Identify which cell holds the provided text, then report its (x, y) central coordinate. 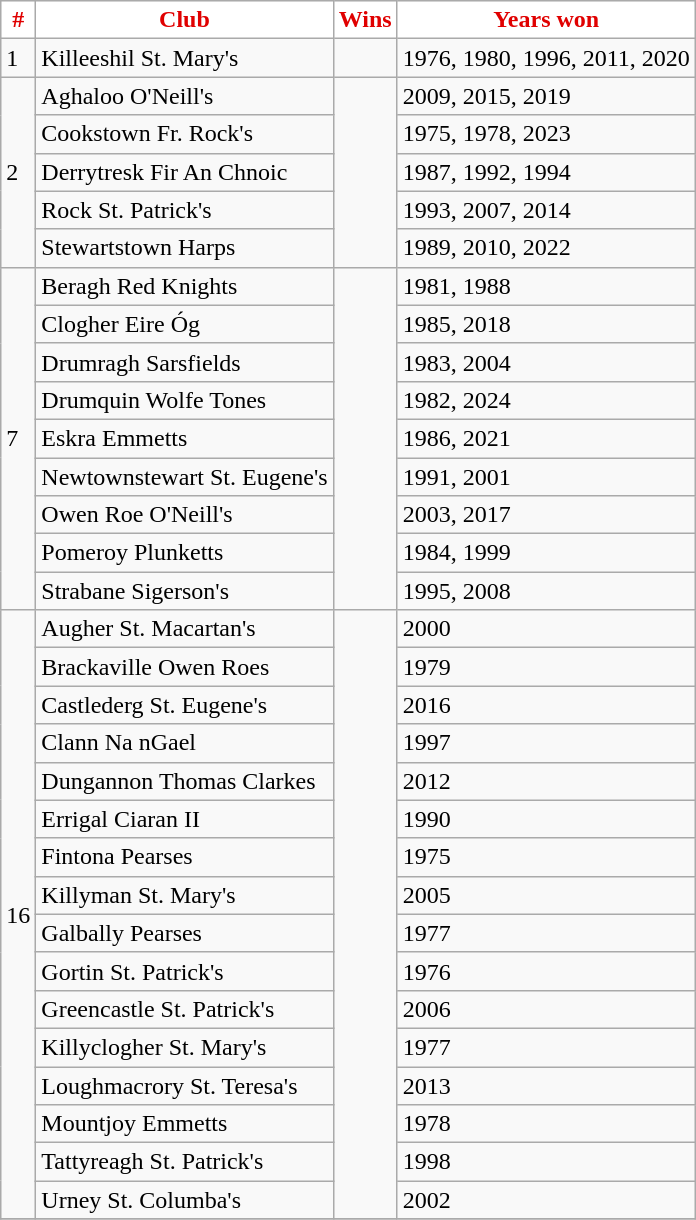
Years won (546, 20)
2003, 2017 (546, 515)
1975, 1978, 2023 (546, 134)
Loughmacrory St. Teresa's (184, 1085)
Galbally Pearses (184, 933)
Castlederg St. Eugene's (184, 705)
# (18, 20)
1981, 1988 (546, 286)
Gortin St. Patrick's (184, 971)
Stewartstown Harps (184, 248)
2013 (546, 1085)
Drumragh Sarsfields (184, 362)
1983, 2004 (546, 362)
1 (18, 58)
Errigal Ciaran II (184, 819)
Tattyreagh St. Patrick's (184, 1162)
1989, 2010, 2022 (546, 248)
2006 (546, 1009)
1982, 2024 (546, 400)
Mountjoy Emmetts (184, 1124)
Pomeroy Plunketts (184, 553)
2002 (546, 1200)
Rock St. Patrick's (184, 210)
1991, 2001 (546, 477)
2016 (546, 705)
1976 (546, 971)
Newtownstewart St. Eugene's (184, 477)
Augher St. Macartan's (184, 629)
1984, 1999 (546, 553)
2005 (546, 895)
Eskra Emmetts (184, 438)
1985, 2018 (546, 324)
1979 (546, 667)
1987, 1992, 1994 (546, 172)
Beragh Red Knights (184, 286)
1975 (546, 857)
16 (18, 914)
2012 (546, 781)
Wins (365, 20)
7 (18, 438)
1993, 2007, 2014 (546, 210)
Clann Na nGael (184, 743)
Urney St. Columba's (184, 1200)
2009, 2015, 2019 (546, 96)
Aghaloo O'Neill's (184, 96)
Drumquin Wolfe Tones (184, 400)
1997 (546, 743)
2 (18, 172)
Brackaville Owen Roes (184, 667)
1990 (546, 819)
Killeeshil St. Mary's (184, 58)
Owen Roe O'Neill's (184, 515)
Killyclogher St. Mary's (184, 1047)
Club (184, 20)
1998 (546, 1162)
Greencastle St. Patrick's (184, 1009)
Killyman St. Mary's (184, 895)
Fintona Pearses (184, 857)
2000 (546, 629)
1995, 2008 (546, 591)
1986, 2021 (546, 438)
Dungannon Thomas Clarkes (184, 781)
1978 (546, 1124)
Clogher Eire Óg (184, 324)
1976, 1980, 1996, 2011, 2020 (546, 58)
Derrytresk Fir An Chnoic (184, 172)
Strabane Sigerson's (184, 591)
Cookstown Fr. Rock's (184, 134)
